Identify which cell holds the provided text, then report its (X, Y) central coordinate. 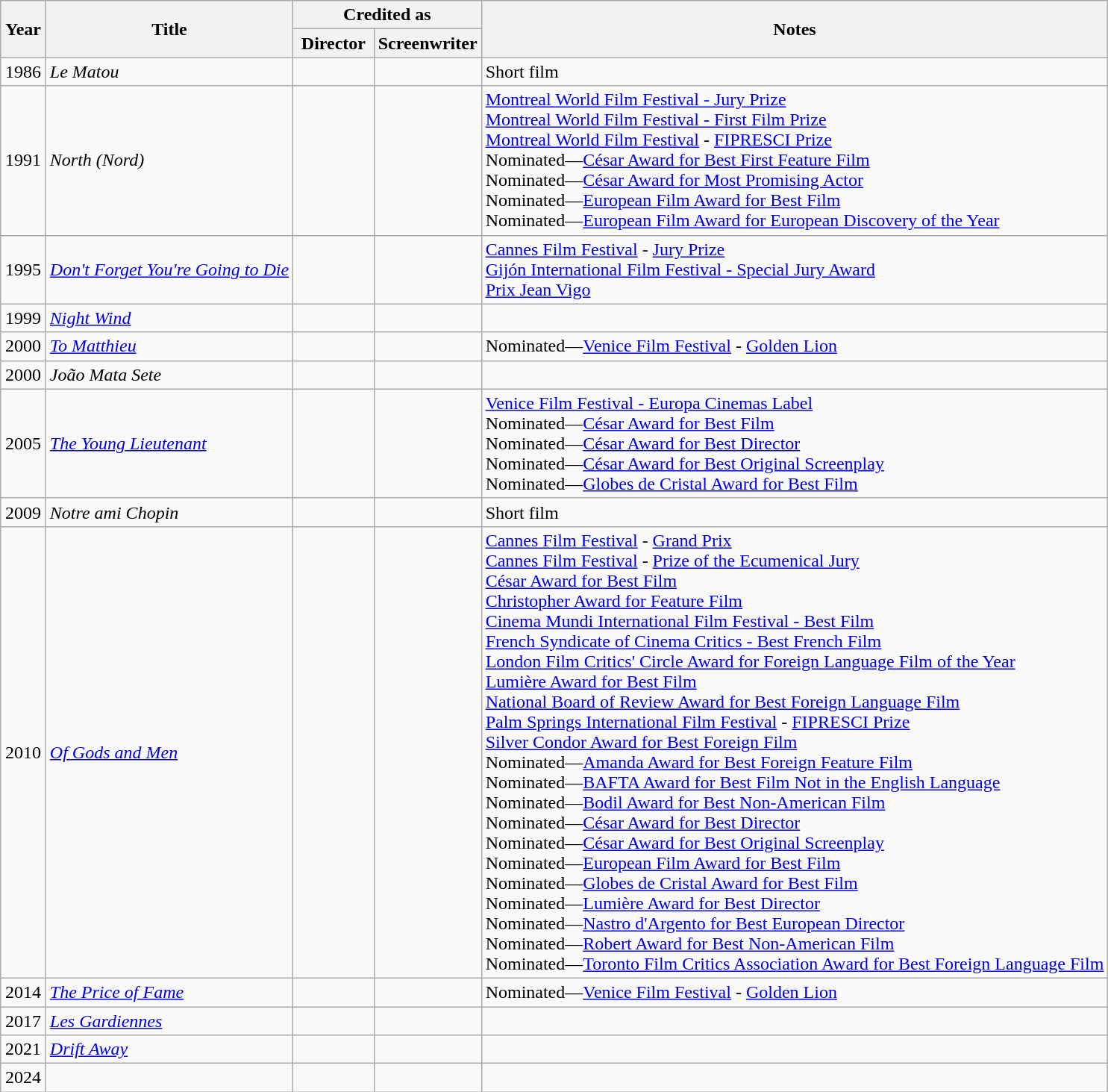
Notre ami Chopin (169, 512)
João Mata Sete (169, 375)
Drift Away (169, 1049)
2024 (24, 1078)
The Young Lieutenant (169, 443)
2017 (24, 1020)
Credited as (387, 15)
Of Gods and Men (169, 752)
Don't Forget You're Going to Die (169, 269)
1999 (24, 318)
1986 (24, 72)
2005 (24, 443)
2014 (24, 992)
Cannes Film Festival - Jury PrizeGijón International Film Festival - Special Jury AwardPrix Jean Vigo (795, 269)
Screenwriter (428, 43)
Le Matou (169, 72)
Director (334, 43)
2010 (24, 752)
Notes (795, 29)
Night Wind (169, 318)
1995 (24, 269)
2021 (24, 1049)
2009 (24, 512)
To Matthieu (169, 346)
Title (169, 29)
Year (24, 29)
North (Nord) (169, 160)
Les Gardiennes (169, 1020)
1991 (24, 160)
The Price of Fame (169, 992)
